Scan for the cell matching the given text and deliver its [x, y] coordinate at center. 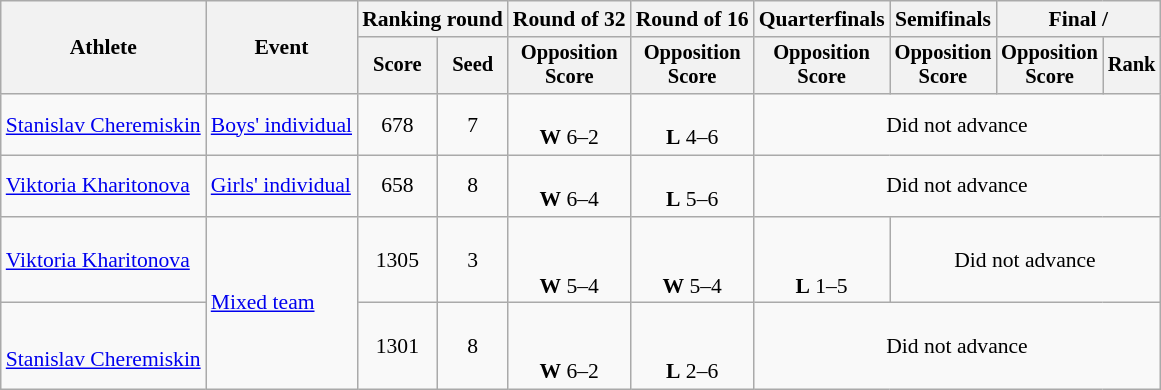
7 [473, 124]
Mixed team [282, 304]
Athlete [104, 48]
L 4–6 [692, 124]
W 6–4 [570, 186]
1301 [398, 346]
Score [398, 66]
Boys' individual [282, 124]
3 [473, 260]
Event [282, 48]
Round of 16 [692, 19]
678 [398, 124]
Rank [1132, 66]
Ranking round [432, 19]
Semifinals [944, 19]
658 [398, 186]
1305 [398, 260]
L 5–6 [692, 186]
Final / [1078, 19]
Quarterfinals [822, 19]
L 2–6 [692, 346]
L 1–5 [822, 260]
Seed [473, 66]
Round of 32 [570, 19]
Girls' individual [282, 186]
